Output the [X, Y] coordinate of the center of the cell containing the given text.  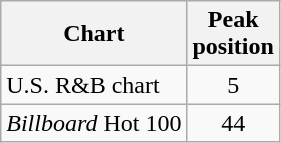
U.S. R&B chart [94, 85]
5 [233, 85]
Chart [94, 34]
Peakposition [233, 34]
Billboard Hot 100 [94, 123]
44 [233, 123]
